Search for the cell housing the specified text and yield its (X, Y) center coordinate. 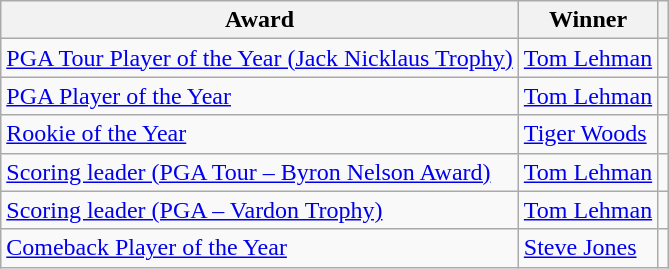
PGA Tour Player of the Year (Jack Nicklaus Trophy) (260, 58)
Scoring leader (PGA Tour – Byron Nelson Award) (260, 172)
Scoring leader (PGA – Vardon Trophy) (260, 210)
PGA Player of the Year (260, 96)
Rookie of the Year (260, 134)
Tiger Woods (588, 134)
Comeback Player of the Year (260, 248)
Award (260, 20)
Winner (588, 20)
Steve Jones (588, 248)
